Scan for the cell matching the given text and deliver its (x, y) coordinate at center. 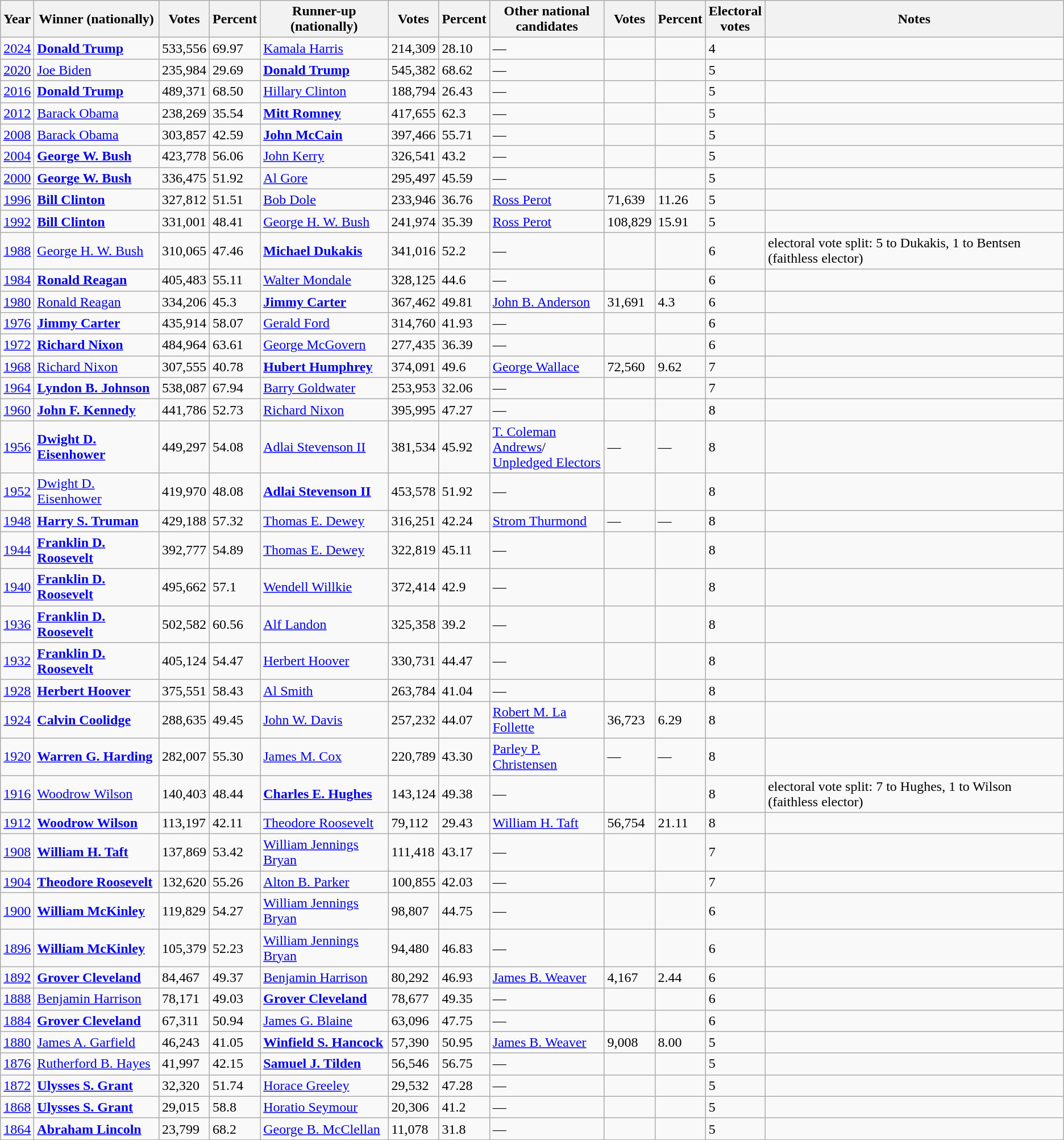
1864 (17, 1129)
42.9 (464, 587)
Walter Mondale (324, 280)
381,534 (414, 447)
1928 (17, 690)
55.30 (234, 756)
1888 (17, 999)
46.83 (464, 948)
57.1 (234, 587)
49.45 (234, 720)
419,970 (184, 491)
63,096 (414, 1021)
1992 (17, 221)
Robert M. La Follette (547, 720)
Joe Biden (97, 70)
423,778 (184, 156)
36.39 (464, 345)
56.75 (464, 1064)
9.62 (680, 367)
50.95 (464, 1042)
Al Smith (324, 690)
214,309 (414, 48)
78,171 (184, 999)
441,786 (184, 410)
1976 (17, 324)
John McCain (324, 135)
67,311 (184, 1021)
325,358 (414, 624)
electoral vote split: 5 to Dukakis, 1 to Bentsen (faithless elector) (915, 250)
395,995 (414, 410)
James A. Garfield (97, 1042)
11,078 (414, 1129)
57.32 (234, 521)
6.29 (680, 720)
235,984 (184, 70)
435,914 (184, 324)
29.69 (234, 70)
94,480 (414, 948)
2024 (17, 48)
367,462 (414, 302)
45.92 (464, 447)
21.11 (680, 823)
56,754 (630, 823)
39.2 (464, 624)
43.2 (464, 156)
1948 (17, 521)
68.50 (234, 92)
54.08 (234, 447)
98,807 (414, 911)
307,555 (184, 367)
26.43 (464, 92)
63.61 (234, 345)
100,855 (414, 882)
John F. Kennedy (97, 410)
1988 (17, 250)
72,560 (630, 367)
1940 (17, 587)
44.75 (464, 911)
52.73 (234, 410)
545,382 (414, 70)
Al Gore (324, 178)
Hillary Clinton (324, 92)
334,206 (184, 302)
41.93 (464, 324)
36.76 (464, 200)
Kamala Harris (324, 48)
Abraham Lincoln (97, 1129)
31.8 (464, 1129)
31,691 (630, 302)
1920 (17, 756)
533,556 (184, 48)
288,635 (184, 720)
2008 (17, 135)
2020 (17, 70)
316,251 (414, 521)
220,789 (414, 756)
32,320 (184, 1085)
405,124 (184, 661)
T. Coleman Andrews/Unpledged Electors (547, 447)
314,760 (414, 324)
George B. McClellan (324, 1129)
James M. Cox (324, 756)
41.2 (464, 1107)
1908 (17, 853)
29,015 (184, 1107)
372,414 (414, 587)
331,001 (184, 221)
Winner (nationally) (97, 19)
538,087 (184, 388)
238,269 (184, 113)
58.07 (234, 324)
2004 (17, 156)
Alf Landon (324, 624)
303,857 (184, 135)
71,639 (630, 200)
1936 (17, 624)
James G. Blaine (324, 1021)
53.42 (234, 853)
1868 (17, 1107)
1972 (17, 345)
52.2 (464, 250)
Bob Dole (324, 200)
47.46 (234, 250)
49.03 (234, 999)
45.11 (464, 550)
79,112 (414, 823)
John Kerry (324, 156)
328,125 (414, 280)
233,946 (414, 200)
46.93 (464, 977)
48.44 (234, 794)
495,662 (184, 587)
55.71 (464, 135)
1968 (17, 367)
69.97 (234, 48)
2012 (17, 113)
32.06 (464, 388)
67.94 (234, 388)
42.15 (234, 1064)
Mitt Romney (324, 113)
119,829 (184, 911)
108,829 (630, 221)
405,483 (184, 280)
397,466 (414, 135)
375,551 (184, 690)
55.26 (234, 882)
9,008 (630, 1042)
42.59 (234, 135)
Harry S. Truman (97, 521)
68.2 (234, 1129)
277,435 (414, 345)
52.23 (234, 948)
Electoralvotes (735, 19)
327,812 (184, 200)
263,784 (414, 690)
1944 (17, 550)
78,677 (414, 999)
241,974 (414, 221)
310,065 (184, 250)
1996 (17, 200)
11.26 (680, 200)
1932 (17, 661)
44.47 (464, 661)
132,620 (184, 882)
20,306 (414, 1107)
electoral vote split: 7 to Hughes, 1 to Wilson (faithless elector) (915, 794)
47.75 (464, 1021)
45.3 (234, 302)
George McGovern (324, 345)
2016 (17, 92)
489,371 (184, 92)
1892 (17, 977)
392,777 (184, 550)
43.30 (464, 756)
Rutherford B. Hayes (97, 1064)
50.94 (234, 1021)
Year (17, 19)
54.47 (234, 661)
58.8 (234, 1107)
1896 (17, 948)
1884 (17, 1021)
42.03 (464, 882)
Barry Goldwater (324, 388)
56,546 (414, 1064)
56.06 (234, 156)
4.3 (680, 302)
143,124 (414, 794)
Calvin Coolidge (97, 720)
453,578 (414, 491)
429,188 (184, 521)
1984 (17, 280)
Samuel J. Tilden (324, 1064)
502,582 (184, 624)
George Wallace (547, 367)
42.24 (464, 521)
44.6 (464, 280)
Strom Thurmond (547, 521)
1912 (17, 823)
1980 (17, 302)
330,731 (414, 661)
29.43 (464, 823)
1872 (17, 1085)
42.11 (234, 823)
4 (735, 48)
484,964 (184, 345)
Wendell Willkie (324, 587)
23,799 (184, 1129)
36,723 (630, 720)
55.11 (234, 280)
54.89 (234, 550)
2000 (17, 178)
29,532 (414, 1085)
43.17 (464, 853)
84,467 (184, 977)
41.05 (234, 1042)
282,007 (184, 756)
1924 (17, 720)
41.04 (464, 690)
48.41 (234, 221)
47.28 (464, 1085)
John W. Davis (324, 720)
417,655 (414, 113)
8.00 (680, 1042)
137,869 (184, 853)
Gerald Ford (324, 324)
336,475 (184, 178)
58.43 (234, 690)
2.44 (680, 977)
1880 (17, 1042)
322,819 (414, 550)
1900 (17, 911)
Lyndon B. Johnson (97, 388)
51.74 (234, 1085)
326,541 (414, 156)
John B. Anderson (547, 302)
80,292 (414, 977)
113,197 (184, 823)
1964 (17, 388)
41,997 (184, 1064)
Notes (915, 19)
Charles E. Hughes (324, 794)
188,794 (414, 92)
111,418 (414, 853)
35.54 (234, 113)
1956 (17, 447)
253,953 (414, 388)
295,497 (414, 178)
Horace Greeley (324, 1085)
49.38 (464, 794)
Runner-up (nationally) (324, 19)
47.27 (464, 410)
40.78 (234, 367)
1960 (17, 410)
35.39 (464, 221)
60.56 (234, 624)
449,297 (184, 447)
15.91 (680, 221)
1916 (17, 794)
257,232 (414, 720)
374,091 (414, 367)
Winfield S. Hancock (324, 1042)
28.10 (464, 48)
54.27 (234, 911)
1952 (17, 491)
Hubert Humphrey (324, 367)
68.62 (464, 70)
1876 (17, 1064)
4,167 (630, 977)
Other nationalcandidates (547, 19)
49.81 (464, 302)
44.07 (464, 720)
105,379 (184, 948)
Michael Dukakis (324, 250)
62.3 (464, 113)
45.59 (464, 178)
57,390 (414, 1042)
140,403 (184, 794)
48.08 (234, 491)
Warren G. Harding (97, 756)
341,016 (414, 250)
Alton B. Parker (324, 882)
46,243 (184, 1042)
49.37 (234, 977)
Parley P. Christensen (547, 756)
49.6 (464, 367)
51.51 (234, 200)
1904 (17, 882)
Horatio Seymour (324, 1107)
49.35 (464, 999)
